Capture the cell that displays the provided text and extract its [X, Y] central coordinate. 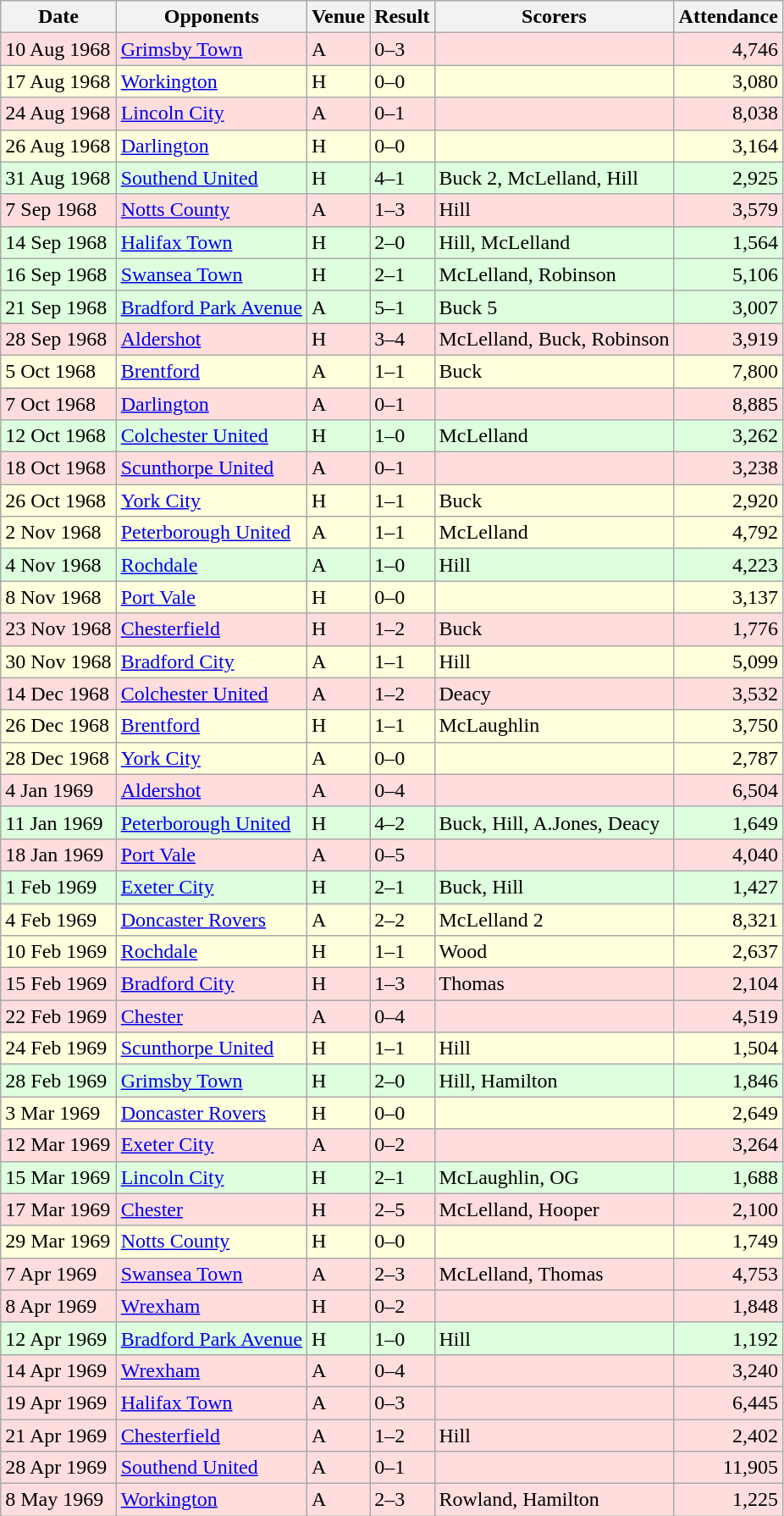
Venue [338, 17]
2–2 [402, 919]
10 Aug 1968 [58, 49]
McLelland, Buck, Robinson [554, 339]
1 Feb 1969 [58, 887]
4,753 [728, 1274]
18 Jan 1969 [58, 855]
26 Oct 1968 [58, 501]
28 Dec 1968 [58, 758]
8,321 [728, 919]
Rowland, Hamilton [554, 1500]
2,649 [728, 1113]
26 Dec 1968 [58, 726]
Date [58, 17]
McLelland 2 [554, 919]
5,106 [728, 274]
23 Nov 1968 [58, 629]
4,746 [728, 49]
21 Sep 1968 [58, 307]
McLelland, Robinson [554, 274]
3,080 [728, 81]
1,846 [728, 1081]
29 Mar 1969 [58, 1242]
1,749 [728, 1242]
8 Nov 1968 [58, 597]
7,800 [728, 371]
2,637 [728, 952]
Hill, McLelland [554, 242]
8 May 1969 [58, 1500]
6,445 [728, 1403]
Scorers [554, 17]
24 Aug 1968 [58, 113]
2,402 [728, 1436]
15 Feb 1969 [58, 984]
3,264 [728, 1145]
8,885 [728, 404]
4,223 [728, 565]
5 Oct 1968 [58, 371]
3,164 [728, 146]
8 Apr 1969 [58, 1306]
7 Sep 1968 [58, 210]
4 Feb 1969 [58, 919]
26 Aug 1968 [58, 146]
28 Feb 1969 [58, 1081]
2,104 [728, 984]
31 Aug 1968 [58, 178]
16 Sep 1968 [58, 274]
12 Apr 1969 [58, 1338]
5,099 [728, 661]
Buck, Hill, A.Jones, Deacy [554, 822]
2,920 [728, 501]
Hill, Hamilton [554, 1081]
Result [402, 17]
3,240 [728, 1370]
McLaughlin, OG [554, 1177]
8,038 [728, 113]
14 Sep 1968 [58, 242]
17 Aug 1968 [58, 81]
4,040 [728, 855]
McLaughlin [554, 726]
3–4 [402, 339]
5–1 [402, 307]
1,688 [728, 1177]
3,532 [728, 694]
3,579 [728, 210]
McLelland, Hooper [554, 1209]
22 Feb 1969 [58, 1016]
Opponents [212, 17]
30 Nov 1968 [58, 661]
4,792 [728, 533]
Buck 2, McLelland, Hill [554, 178]
28 Sep 1968 [58, 339]
Thomas [554, 984]
3,750 [728, 726]
2,100 [728, 1209]
3,137 [728, 597]
15 Mar 1969 [58, 1177]
1,776 [728, 629]
Buck, Hill [554, 887]
10 Feb 1969 [58, 952]
24 Feb 1969 [58, 1048]
4 Nov 1968 [58, 565]
6,504 [728, 790]
1,649 [728, 822]
1,427 [728, 887]
2 Nov 1968 [58, 533]
3 Mar 1969 [58, 1113]
Attendance [728, 17]
McLelland, Thomas [554, 1274]
0–5 [402, 855]
3,262 [728, 436]
18 Oct 1968 [58, 468]
2,787 [728, 758]
14 Dec 1968 [58, 694]
4–1 [402, 178]
7 Apr 1969 [58, 1274]
3,919 [728, 339]
1,564 [728, 242]
1,848 [728, 1306]
2–5 [402, 1209]
3,007 [728, 307]
Buck 5 [554, 307]
14 Apr 1969 [58, 1370]
1,192 [728, 1338]
1,504 [728, 1048]
4–2 [402, 822]
28 Apr 1969 [58, 1468]
19 Apr 1969 [58, 1403]
11,905 [728, 1468]
12 Mar 1969 [58, 1145]
1,225 [728, 1500]
3,238 [728, 468]
Wood [554, 952]
21 Apr 1969 [58, 1436]
2,925 [728, 178]
4,519 [728, 1016]
17 Mar 1969 [58, 1209]
11 Jan 1969 [58, 822]
Deacy [554, 694]
4 Jan 1969 [58, 790]
12 Oct 1968 [58, 436]
7 Oct 1968 [58, 404]
